Extract the [x, y] coordinate from the center of the cell holding the provided text.  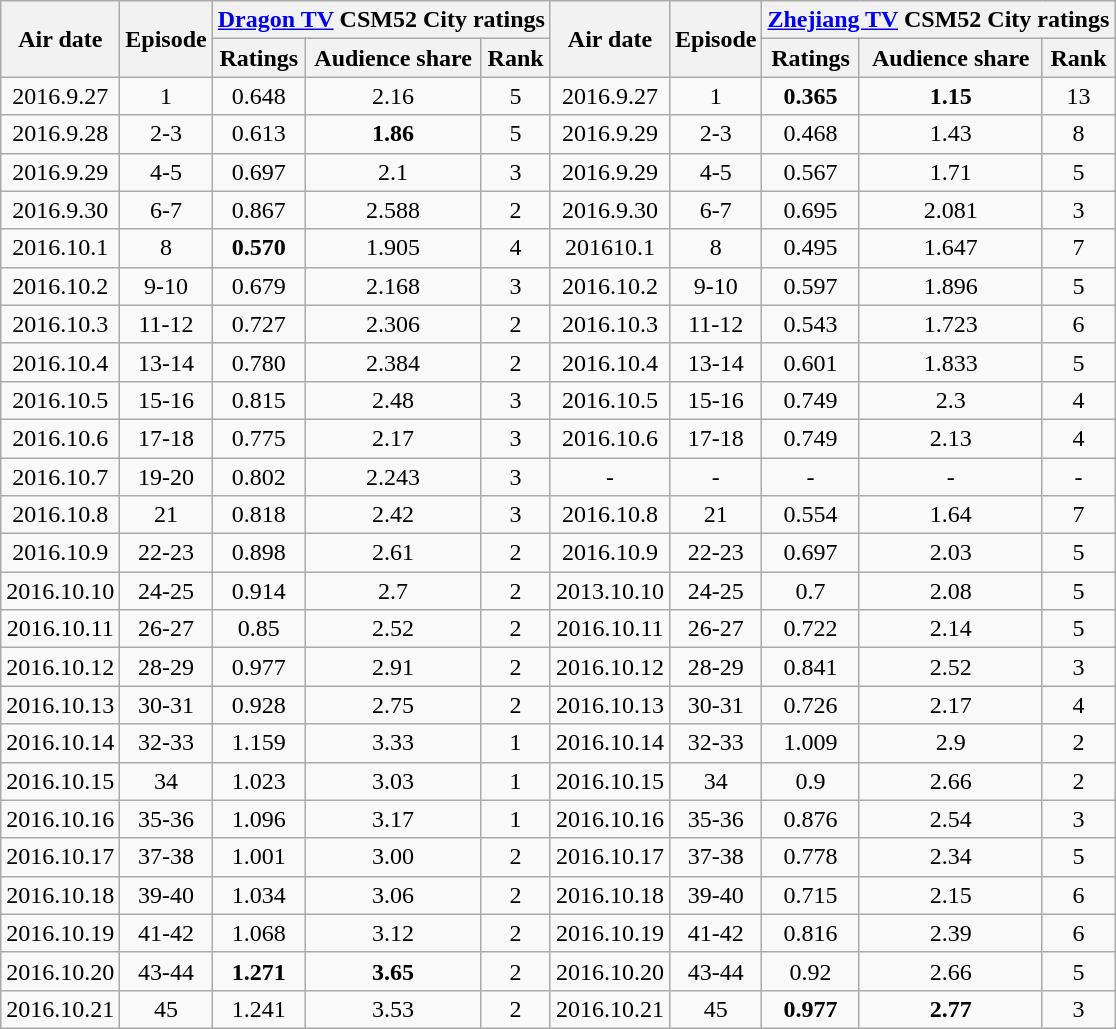
0.554 [810, 515]
1.86 [392, 134]
0.679 [258, 286]
1.034 [258, 895]
3.33 [392, 743]
2.34 [950, 857]
0.9 [810, 781]
0.613 [258, 134]
2016.10.1 [60, 248]
0.695 [810, 210]
1.001 [258, 857]
2.588 [392, 210]
1.833 [950, 362]
0.495 [810, 248]
2.48 [392, 400]
2016.10.7 [60, 477]
1.009 [810, 743]
19-20 [166, 477]
1.15 [950, 96]
2.61 [392, 553]
1.159 [258, 743]
0.841 [810, 667]
2013.10.10 [610, 591]
0.92 [810, 971]
0.726 [810, 705]
2.03 [950, 553]
2.384 [392, 362]
0.780 [258, 362]
2016.10.10 [60, 591]
2.3 [950, 400]
2.306 [392, 324]
0.7 [810, 591]
1.023 [258, 781]
3.17 [392, 819]
201610.1 [610, 248]
2.1 [392, 172]
2.13 [950, 438]
3.00 [392, 857]
1.723 [950, 324]
0.715 [810, 895]
0.570 [258, 248]
3.12 [392, 933]
0.778 [810, 857]
2.75 [392, 705]
2.7 [392, 591]
1.068 [258, 933]
1.096 [258, 819]
0.365 [810, 96]
2.14 [950, 629]
0.601 [810, 362]
Zhejiang TV CSM52 City ratings [938, 20]
0.928 [258, 705]
1.271 [258, 971]
0.775 [258, 438]
2.08 [950, 591]
0.818 [258, 515]
1.647 [950, 248]
0.468 [810, 134]
3.53 [392, 1009]
0.567 [810, 172]
1.71 [950, 172]
2.91 [392, 667]
2.39 [950, 933]
1.64 [950, 515]
3.03 [392, 781]
1.241 [258, 1009]
2.54 [950, 819]
2.081 [950, 210]
0.597 [810, 286]
0.802 [258, 477]
1.43 [950, 134]
0.867 [258, 210]
2.9 [950, 743]
2.168 [392, 286]
0.85 [258, 629]
0.727 [258, 324]
1.896 [950, 286]
Dragon TV CSM52 City ratings [381, 20]
0.914 [258, 591]
0.543 [810, 324]
2.15 [950, 895]
3.65 [392, 971]
2.42 [392, 515]
13 [1078, 96]
2016.9.28 [60, 134]
1.905 [392, 248]
2.77 [950, 1009]
0.898 [258, 553]
0.876 [810, 819]
2.16 [392, 96]
2.243 [392, 477]
0.815 [258, 400]
0.722 [810, 629]
3.06 [392, 895]
0.816 [810, 933]
0.648 [258, 96]
